Find where the given text appears and provide that cell's center as (X, Y) coordinate. 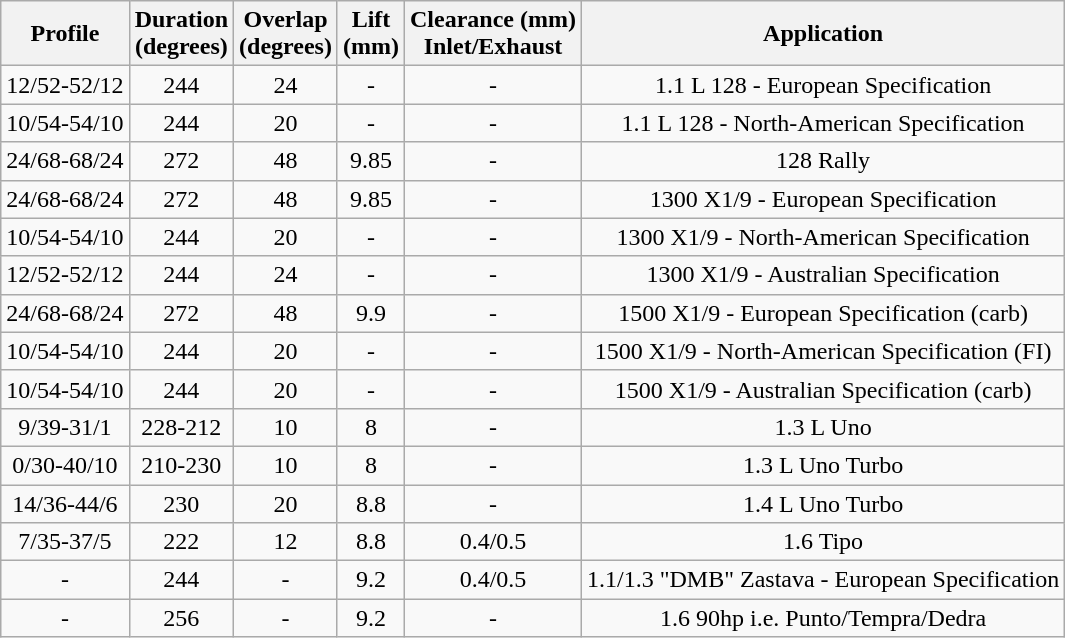
1.4 L Uno Turbo (824, 503)
1.1 L 128 - European Specification (824, 85)
1.3 L Uno Turbo (824, 465)
9.9 (370, 313)
Profile (65, 34)
1.6 Tipo (824, 542)
256 (181, 618)
228-212 (181, 427)
0/30-40/10 (65, 465)
1500 X1/9 - North-American Specification (FI) (824, 351)
1.3 L Uno (824, 427)
1300 X1/9 - North-American Specification (824, 237)
7/35-37/5 (65, 542)
210-230 (181, 465)
Overlap(degrees) (286, 34)
222 (181, 542)
9/39-31/1 (65, 427)
128 Rally (824, 161)
Duration(degrees) (181, 34)
1300 X1/9 - European Specification (824, 199)
1300 X1/9 - Australian Specification (824, 275)
Application (824, 34)
1.1 L 128 - North-American Specification (824, 123)
1500 X1/9 - Australian Specification (carb) (824, 389)
14/36-44/6 (65, 503)
12 (286, 542)
Clearance (mm)Inlet/Exhaust (494, 34)
230 (181, 503)
1.6 90hp i.e. Punto/Tempra/Dedra (824, 618)
1.1/1.3 "DMB" Zastava - European Specification (824, 580)
1500 X1/9 - European Specification (carb) (824, 313)
Lift(mm) (370, 34)
